Output the (X, Y) coordinate of the center of the cell containing the given text.  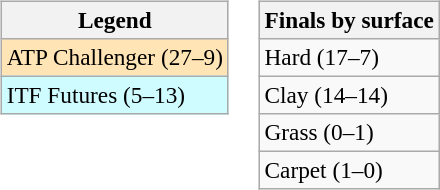
ATP Challenger (27–9) (114, 57)
Hard (17–7) (349, 57)
Finals by surface (349, 20)
Legend (114, 20)
Carpet (1–0) (349, 171)
ITF Futures (5–13) (114, 95)
Grass (0–1) (349, 133)
Clay (14–14) (349, 95)
